For the text-containing cell, return its midpoint in [x, y] coordinate format. 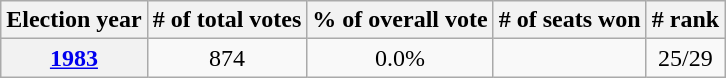
0.0% [400, 58]
# rank [685, 20]
Election year [74, 20]
25/29 [685, 58]
1983 [74, 58]
874 [227, 58]
% of overall vote [400, 20]
# of seats won [570, 20]
# of total votes [227, 20]
